Find where the given text appears and provide that cell's center as (x, y) coordinate. 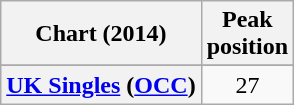
UK Singles (OCC) (101, 85)
Chart (2014) (101, 34)
Peakposition (247, 34)
27 (247, 85)
